Provide the (x, y) coordinate of the cell's center where the given text is located.  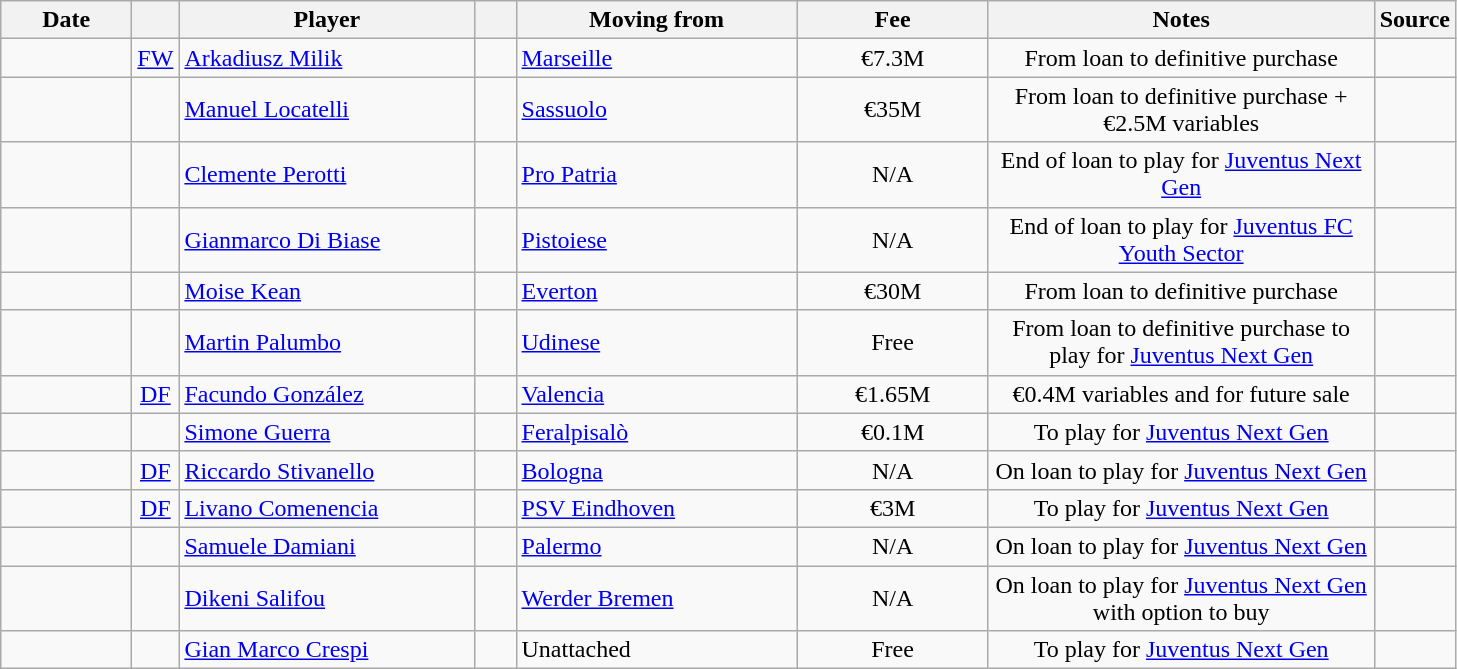
€35M (892, 110)
Valencia (656, 394)
Bologna (656, 470)
Notes (1181, 20)
€0.4M variables and for future sale (1181, 394)
Everton (656, 291)
Pro Patria (656, 174)
€3M (892, 508)
From loan to definitive purchase + €2.5M variables (1181, 110)
Gianmarco Di Biase (327, 240)
€0.1M (892, 432)
End of loan to play for Juventus FC Youth Sector (1181, 240)
PSV Eindhoven (656, 508)
Livano Comenencia (327, 508)
Source (1414, 20)
Martin Palumbo (327, 342)
FW (156, 58)
Samuele Damiani (327, 546)
Fee (892, 20)
Gian Marco Crespi (327, 650)
Riccardo Stivanello (327, 470)
Moise Kean (327, 291)
Dikeni Salifou (327, 598)
Date (66, 20)
Moving from (656, 20)
Palermo (656, 546)
Facundo González (327, 394)
€1.65M (892, 394)
Marseille (656, 58)
€7.3M (892, 58)
Unattached (656, 650)
€30M (892, 291)
End of loan to play for Juventus Next Gen (1181, 174)
Clemente Perotti (327, 174)
Simone Guerra (327, 432)
On loan to play for Juventus Next Gen with option to buy (1181, 598)
Werder Bremen (656, 598)
Udinese (656, 342)
Sassuolo (656, 110)
Pistoiese (656, 240)
Player (327, 20)
Feralpisalò (656, 432)
Arkadiusz Milik (327, 58)
Manuel Locatelli (327, 110)
From loan to definitive purchase to play for Juventus Next Gen (1181, 342)
